Return the [X, Y] coordinate for the center point of the cell that contains the specified text.  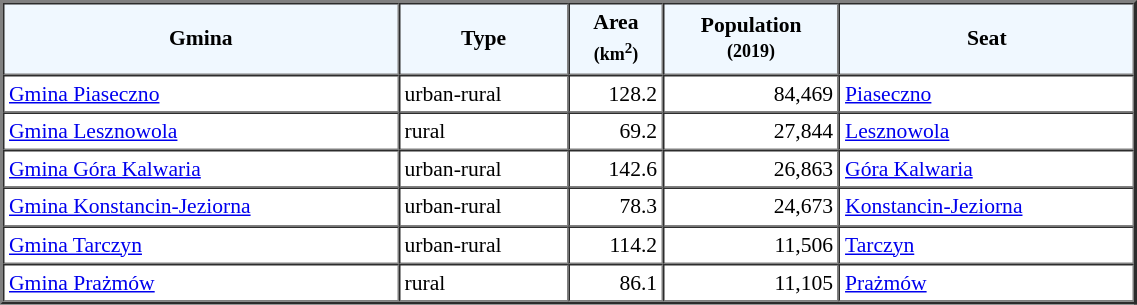
Area(km2) [616, 38]
69.2 [616, 131]
Prażmów [987, 283]
Konstancin-Jeziorna [987, 207]
Gmina Góra Kalwaria [201, 169]
128.2 [616, 93]
Type [484, 38]
Population(2019) [751, 38]
Gmina [201, 38]
Gmina Lesznowola [201, 131]
78.3 [616, 207]
Seat [987, 38]
11,105 [751, 283]
Lesznowola [987, 131]
Tarczyn [987, 245]
Piaseczno [987, 93]
Gmina Piaseczno [201, 93]
26,863 [751, 169]
27,844 [751, 131]
84,469 [751, 93]
Gmina Tarczyn [201, 245]
Gmina Prażmów [201, 283]
Góra Kalwaria [987, 169]
24,673 [751, 207]
142.6 [616, 169]
114.2 [616, 245]
Gmina Konstancin-Jeziorna [201, 207]
11,506 [751, 245]
86.1 [616, 283]
